Capture the cell that displays the provided text and extract its [x, y] central coordinate. 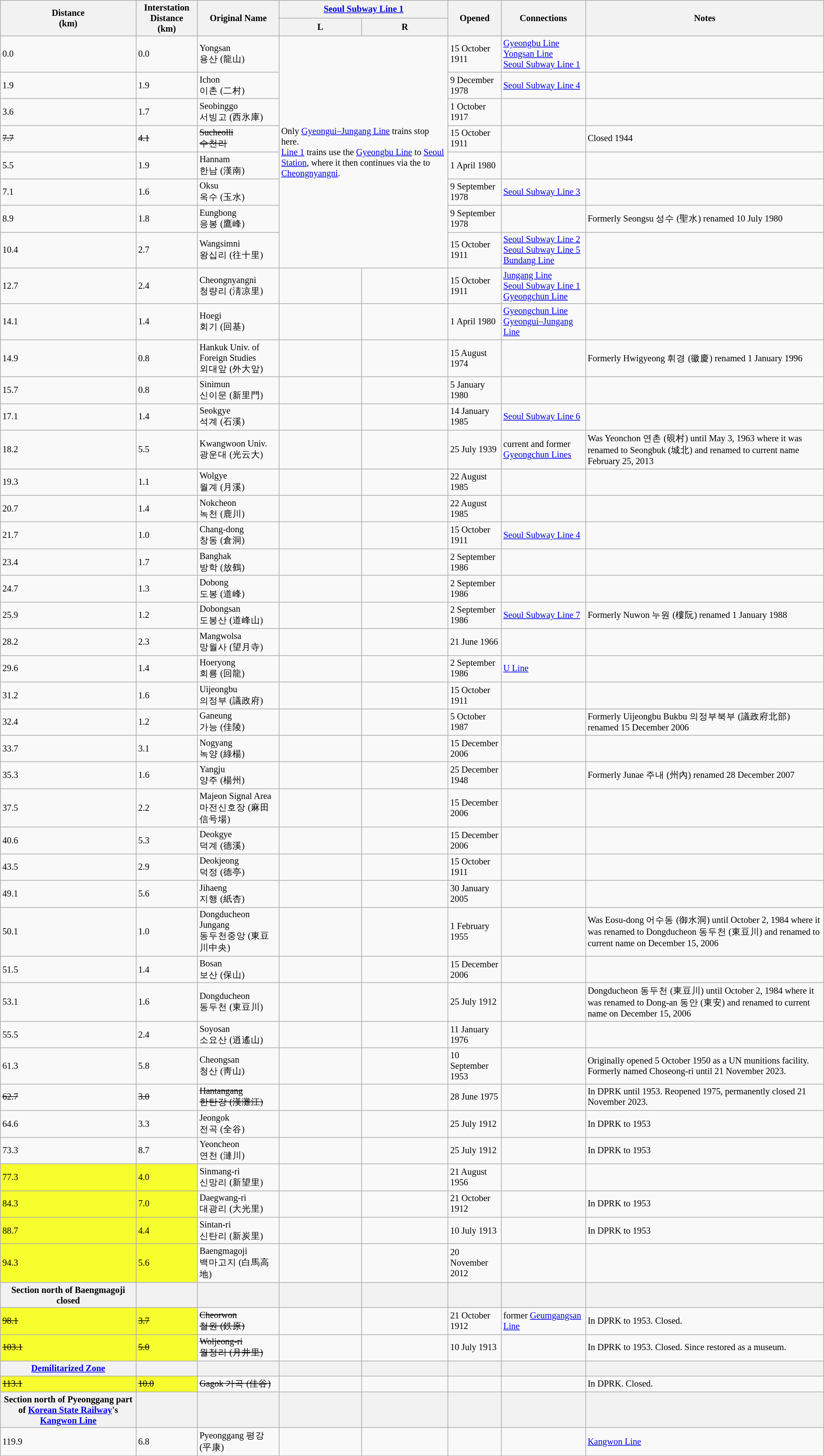
Pyeonggang 평강 (平康) [238, 1441]
Gyeongbu LineYongsan Line Seoul Subway Line 1 [543, 54]
Jeongok전곡 (全谷) [238, 1124]
84.3 [69, 1204]
Sucheolli수천리 [238, 139]
Section north of Pyeonggang part of Korean State Railway's Kangwon Line [69, 1410]
L [320, 27]
In DPRK to 1953. Closed. [705, 1321]
Baengmagoji백마고지 (白馬高地) [238, 1263]
Dongducheon동두천 (東豆川) [238, 1002]
Distance(km) [69, 18]
88.7 [69, 1231]
2.3 [167, 642]
Jungang Line Seoul Subway Line 1 Gyeongchun Line [543, 286]
21 August 1956 [475, 1177]
In DPRK until 1953. Reopened 1975, permanently closed 21 November 2023. [705, 1097]
1.1 [167, 482]
62.7 [69, 1097]
32.4 [69, 722]
94.3 [69, 1263]
33.7 [69, 749]
4.4 [167, 1231]
5.8 [167, 1066]
Formerly Seongsu 성수 (聖水) renamed 10 July 1980 [705, 219]
64.6 [69, 1124]
Uijeongbu의정부 (議政府) [238, 695]
Mangwolsa망월사 (望月寺) [238, 642]
29.6 [69, 669]
25 July 1939 [475, 450]
In DPRK to 1953. Closed. Since restored as a museum. [705, 1347]
43.5 [69, 867]
119.9 [69, 1441]
Seobinggo서빙고 (西氷庫) [238, 112]
Opened [475, 18]
1 February 1955 [475, 932]
Hoegi회기 (回基) [238, 322]
Deokgye덕계 (德溪) [238, 840]
Woljeong-ri월정리 (月井里) [238, 1347]
Wangsimni왕십리 (往十里) [238, 250]
Connections [543, 18]
Yangju양주 (楊州) [238, 775]
5 January 1980 [475, 390]
Closed 1944 [705, 139]
Oksu옥수 (玉水) [238, 192]
8.9 [69, 219]
73.3 [69, 1151]
30 January 2005 [475, 894]
Originally opened 5 October 1950 as a UN munitions facility. Formerly named Choseong-ri until 21 November 2023. [705, 1066]
24.7 [69, 589]
Formerly Junae 주내 (州內) renamed 28 December 2007 [705, 775]
14.1 [69, 322]
Hoeryong회룡 (回龍) [238, 669]
3.6 [69, 112]
Formerly Hwigyeong 휘경 (徽慶) renamed 1 January 1996 [705, 359]
Seoul Subway Line 1 [364, 9]
Seoul Subway Line 3 [543, 192]
7.0 [167, 1204]
103.1 [69, 1347]
Yeoncheon연천 (漣川) [238, 1151]
Interstation Distance(km) [167, 18]
3.3 [167, 1124]
20.7 [69, 509]
Dongducheon Jungang동두천중앙 (東豆川中央) [238, 932]
Majeon Signal Area마전신호장 (麻田信号場) [238, 808]
10 September 1953 [475, 1066]
10.0 [167, 1383]
17.1 [69, 417]
25 December 1948 [475, 775]
Sinimun신이문 (新里門) [238, 390]
5 October 1987 [475, 722]
former Geumgangsan Line [543, 1321]
Hankuk Univ. of Foreign Studies외대앞 (外大앞) [238, 359]
Wolgye월계 (月溪) [238, 482]
11 January 1976 [475, 1035]
55.5 [69, 1035]
Chang-dong창동 (倉洞) [238, 535]
Deokjeong덕정 (德亭) [238, 867]
15 August 1974 [475, 359]
7.1 [69, 192]
113.1 [69, 1383]
2.7 [167, 250]
Seokgye석계 (石溪) [238, 417]
Sinmang-ri신망리 (新望里) [238, 1177]
1.3 [167, 589]
Hantangang한탄강 (漢灘江) [238, 1097]
18.2 [69, 450]
Daegwang-ri대광리 (大光里) [238, 1204]
23.4 [69, 562]
61.3 [69, 1066]
25.9 [69, 615]
49.1 [69, 894]
98.1 [69, 1321]
5.3 [167, 840]
51.5 [69, 969]
Section north of Baengmagoji closed [69, 1295]
Sintan-ri신탄리 (新炭里) [238, 1231]
21 June 1966 [475, 642]
Gyeongchun Line Gyeongui–Jungang Line [543, 322]
6.8 [167, 1441]
31.2 [69, 695]
3.0 [167, 1097]
14.9 [69, 359]
8.7 [167, 1151]
Yongsan용산 (龍山) [238, 54]
Kangwon Line [705, 1441]
In DPRK. Closed. [705, 1383]
20 November 2012 [475, 1263]
Jihaeng지행 (紙杏) [238, 894]
Formerly Nuwon 누원 (樓阮) renamed 1 January 1988 [705, 615]
Dobong도봉 (道峰) [238, 589]
Notes [705, 18]
Nogyang녹양 (綠楊) [238, 749]
Cheongnyangni청량리 (淸凉里) [238, 286]
Eungbong응봉 (鷹峰) [238, 219]
Was Yeonchon 연촌 (硯村) until May 3, 1963 where it was renamed to Seongbuk (城北) and renamed to current name February 25, 2013 [705, 450]
50.1 [69, 932]
5.0 [167, 1347]
Formerly Uijeongbu Bukbu 의정부북부 (議政府北部) renamed 15 December 2006 [705, 722]
3.7 [167, 1321]
28 June 1975 [475, 1097]
Hannam한남 (漢南) [238, 165]
Bosan보산 (保山) [238, 969]
Original Name [238, 18]
Dobongsan도봉산 (道峰山) [238, 615]
Nokcheon녹천 (鹿川) [238, 509]
7.7 [69, 139]
Ichon 이촌 (二村) [238, 85]
Seoul Subway Line 6 [543, 417]
Dongducheon 동두천 (東豆川) until October 2, 1984 where it was renamed to Dong-an 동안 (東安) and renamed to current name on December 15, 2006 [705, 1002]
2.2 [167, 808]
19.3 [69, 482]
37.5 [69, 808]
14 January 1985 [475, 417]
Soyosan소요산 (逍遙山) [238, 1035]
2.9 [167, 867]
Cheongsan청산 (靑山) [238, 1066]
9 December 1978 [475, 85]
Was Eosu-dong 어수동 (御水洞) until October 2, 1984 where it was renamed to Dongducheon 동두천 (東豆川) and renamed to current name on December 15, 2006 [705, 932]
1.8 [167, 219]
current and former Gyeongchun Lines [543, 450]
4.1 [167, 139]
Only Gyeongui–Jungang Line trains stop here.Line 1 trains use the Gyeongbu Line to Seoul Station, where it then continues via the to Cheongnyangni. [364, 152]
Seoul Subway Line 2 Seoul Subway Line 5 Bundang Line [543, 250]
Kwangwoon Univ.광운대 (光云大) [238, 450]
35.3 [69, 775]
Cheorwon철원 (鉄原) [238, 1321]
40.6 [69, 840]
4.0 [167, 1177]
28.2 [69, 642]
21.7 [69, 535]
1 October 1917 [475, 112]
10.4 [69, 250]
3.1 [167, 749]
Gagok 가곡 (佳谷) [238, 1383]
Seoul Subway Line 7 [543, 615]
U Line [543, 669]
53.1 [69, 1002]
R [405, 27]
77.3 [69, 1177]
Demilitarized Zone [69, 1369]
Banghak방학 (放鶴) [238, 562]
Ganeung가능 (佳陵) [238, 722]
15.7 [69, 390]
12.7 [69, 286]
